Determine the [X, Y] coordinate at the center of the cell enclosing the given text.  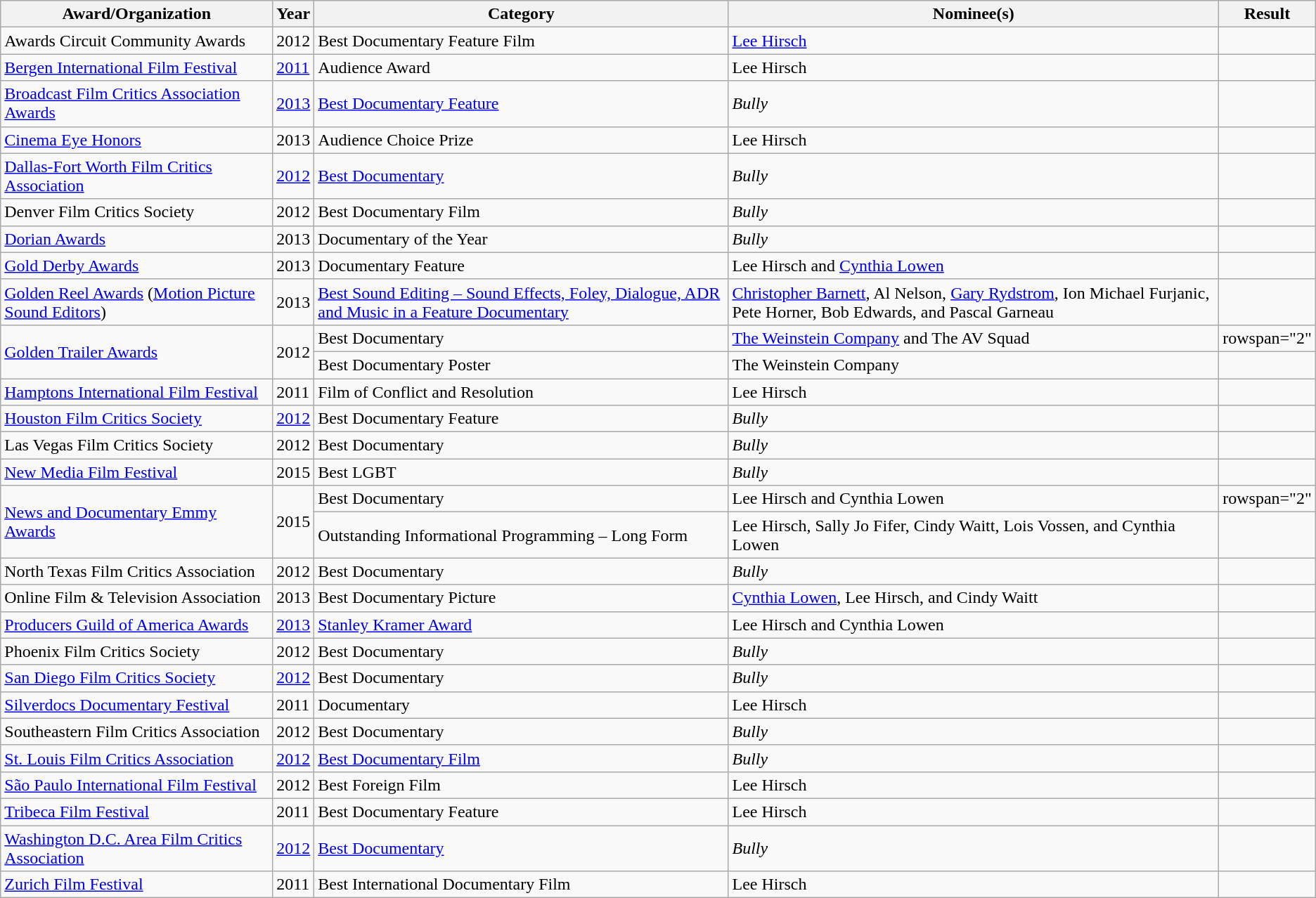
Nominee(s) [974, 14]
Documentary [522, 705]
Las Vegas Film Critics Society [136, 445]
Hamptons International Film Festival [136, 391]
Cinema Eye Honors [136, 140]
San Diego Film Critics Society [136, 678]
São Paulo International Film Festival [136, 785]
Cynthia Lowen, Lee Hirsch, and Cindy Waitt [974, 598]
New Media Film Festival [136, 472]
Best Documentary Poster [522, 365]
Best Documentary Feature Film [522, 41]
Tribeca Film Festival [136, 812]
Best Documentary Picture [522, 598]
Dallas-Fort Worth Film Critics Association [136, 176]
Award/Organization [136, 14]
Result [1267, 14]
Best Sound Editing – Sound Effects, Foley, Dialogue, ADR and Music in a Feature Documentary [522, 302]
St. Louis Film Critics Association [136, 758]
Gold Derby Awards [136, 266]
Online Film & Television Association [136, 598]
Houston Film Critics Society [136, 419]
Golden Reel Awards (Motion Picture Sound Editors) [136, 302]
Southeastern Film Critics Association [136, 731]
Broadcast Film Critics Association Awards [136, 104]
Best International Documentary Film [522, 885]
The Weinstein Company and The AV Squad [974, 338]
Producers Guild of America Awards [136, 625]
Bergen International Film Festival [136, 67]
Christopher Barnett, Al Nelson, Gary Rydstrom, Ion Michael Furjanic, Pete Horner, Bob Edwards, and Pascal Garneau [974, 302]
North Texas Film Critics Association [136, 571]
The Weinstein Company [974, 365]
Audience Award [522, 67]
News and Documentary Emmy Awards [136, 521]
Documentary Feature [522, 266]
Zurich Film Festival [136, 885]
Phoenix Film Critics Society [136, 651]
Category [522, 14]
Denver Film Critics Society [136, 212]
Awards Circuit Community Awards [136, 41]
Lee Hirsch, Sally Jo Fifer, Cindy Waitt, Lois Vossen, and Cynthia Lowen [974, 535]
Best Foreign Film [522, 785]
Golden Trailer Awards [136, 351]
Washington D.C. Area Film Critics Association [136, 847]
Best LGBT [522, 472]
Audience Choice Prize [522, 140]
Film of Conflict and Resolution [522, 391]
Outstanding Informational Programming – Long Form [522, 535]
Dorian Awards [136, 239]
Documentary of the Year [522, 239]
Year [294, 14]
Stanley Kramer Award [522, 625]
Silverdocs Documentary Festival [136, 705]
